Return (X, Y) of the center of cell containing provided text 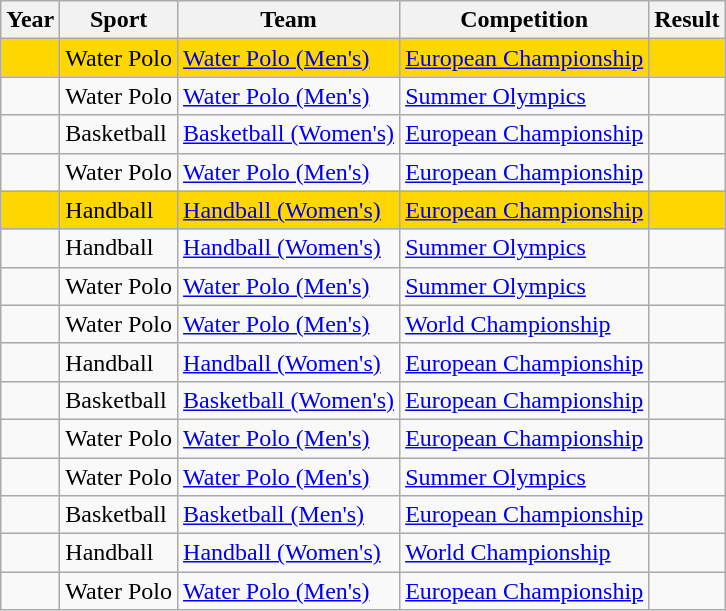
Team (289, 20)
Basketball (Men's) (289, 515)
Year (30, 20)
Competition (524, 20)
Sport (119, 20)
Result (687, 20)
